Provide the [x, y] coordinate of the cell's center where the given text is located.  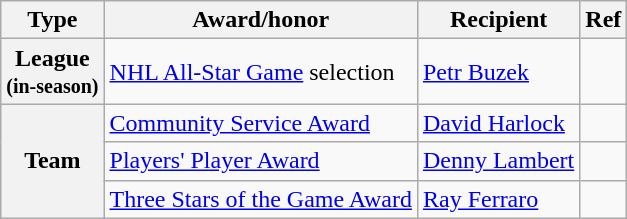
Type [52, 20]
Petr Buzek [498, 72]
NHL All-Star Game selection [260, 72]
Denny Lambert [498, 161]
League(in-season) [52, 72]
Recipient [498, 20]
Award/honor [260, 20]
Ray Ferraro [498, 199]
Team [52, 161]
Community Service Award [260, 123]
Three Stars of the Game Award [260, 199]
Ref [604, 20]
David Harlock [498, 123]
Players' Player Award [260, 161]
